Identify which cell holds the provided text, then report its [x, y] central coordinate. 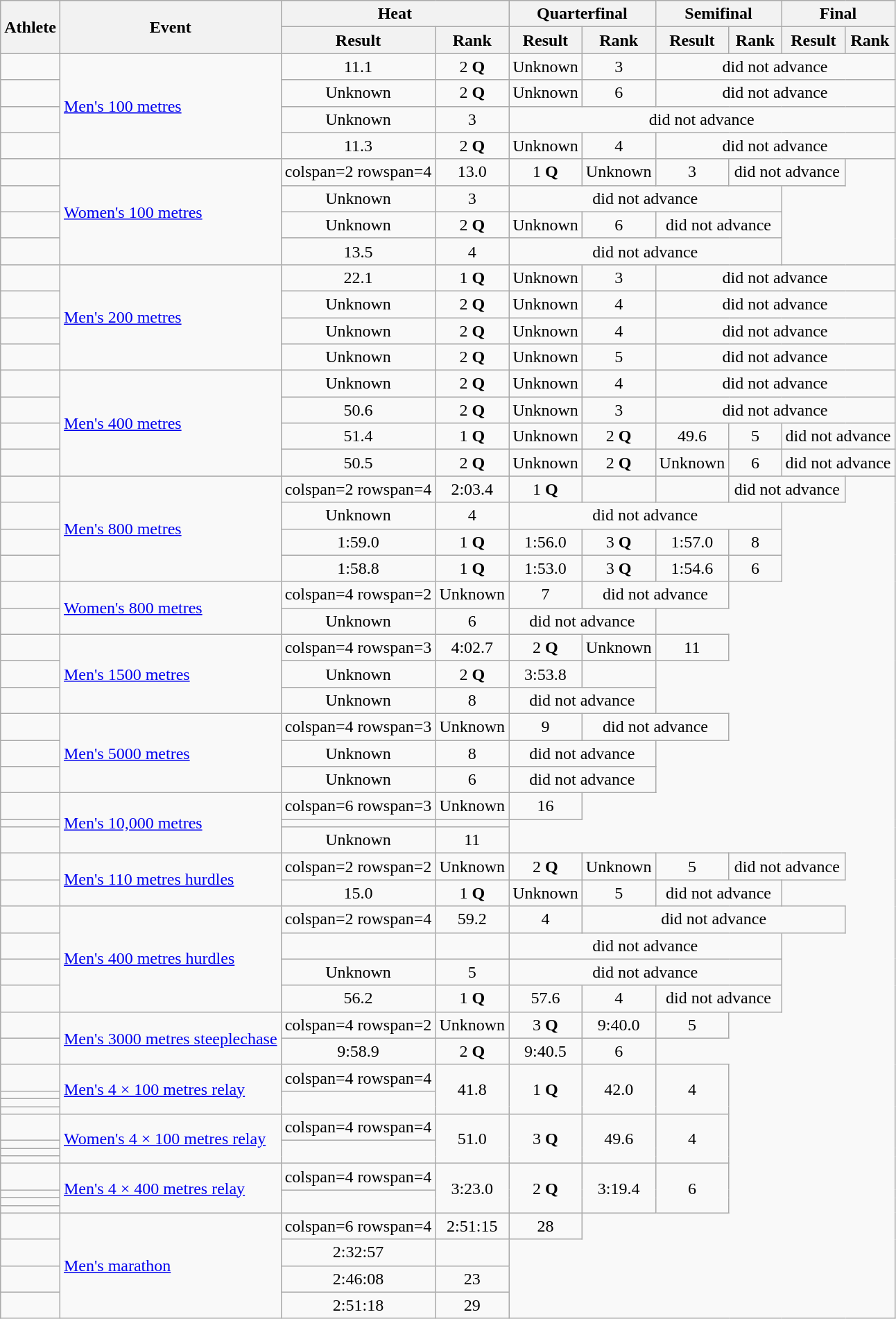
2:51:18 [358, 1305]
Men's 200 metres [171, 317]
Men's 3000 metres steeplechase [171, 1038]
Quarterfinal [583, 14]
28 [546, 1226]
59.2 [472, 919]
2:32:57 [358, 1252]
2:03.4 [472, 489]
Athlete [31, 27]
50.5 [358, 463]
Semifinal [718, 14]
colspan=2 rowspan=2 [358, 867]
Men's 4 × 400 metres relay [171, 1188]
41.8 [472, 1089]
2:46:08 [358, 1279]
Heat [395, 14]
Men's 1500 metres [171, 674]
15.0 [358, 893]
1:59.0 [358, 542]
Event [171, 27]
Men's 10,000 metres [171, 823]
11.3 [358, 146]
56.2 [358, 998]
11.1 [358, 67]
2:51:15 [472, 1226]
16 [546, 806]
3:23.0 [472, 1188]
7 [546, 595]
3:53.8 [546, 674]
9:58.9 [358, 1051]
51.0 [472, 1139]
57.6 [546, 998]
Men's 5000 metres [171, 753]
50.6 [358, 410]
9:40.0 [619, 1025]
Men's 400 metres hurdles [171, 959]
13.5 [358, 251]
42.0 [619, 1089]
Women's 4 × 100 metres relay [171, 1139]
1:53.0 [546, 568]
4:02.7 [472, 647]
23 [472, 1279]
29 [472, 1305]
51.4 [358, 436]
9 [546, 726]
22.1 [358, 278]
Women's 100 metres [171, 212]
1:56.0 [546, 542]
Women's 800 metres [171, 608]
13.0 [472, 172]
1:54.6 [692, 568]
Men's 100 metres [171, 106]
Final [838, 14]
9:40.5 [546, 1051]
1:57.0 [692, 542]
colspan=6 rowspan=3 [358, 806]
Men's marathon [171, 1266]
3:19.4 [619, 1188]
colspan=6 rowspan=4 [358, 1226]
Men's 4 × 100 metres relay [171, 1089]
Men's 110 metres hurdles [171, 880]
1:58.8 [358, 568]
Men's 800 metres [171, 529]
Men's 400 metres [171, 423]
